Extract the [X, Y] coordinate from the center of the cell holding the provided text.  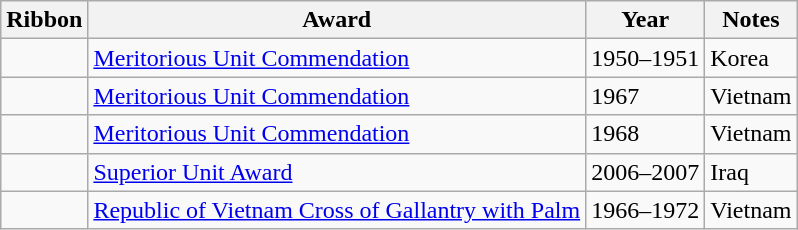
Iraq [751, 172]
1950–1951 [646, 58]
1966–1972 [646, 210]
Republic of Vietnam Cross of Gallantry with Palm [337, 210]
2006–2007 [646, 172]
Award [337, 20]
Superior Unit Award [337, 172]
Year [646, 20]
Korea [751, 58]
1968 [646, 134]
Ribbon [44, 20]
Notes [751, 20]
1967 [646, 96]
